Identify which cell holds the provided text, then report its (x, y) central coordinate. 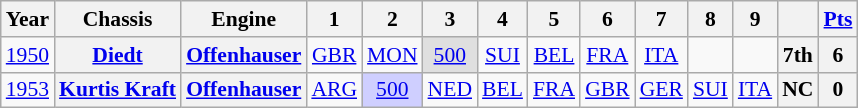
Year (28, 19)
Pts (838, 19)
NC (798, 90)
3 (450, 19)
7 (662, 19)
7th (798, 55)
8 (710, 19)
1 (334, 19)
Diedt (118, 55)
2 (392, 19)
Chassis (118, 19)
Engine (244, 19)
MON (392, 55)
NED (450, 90)
1950 (28, 55)
ARG (334, 90)
1953 (28, 90)
5 (554, 19)
9 (755, 19)
4 (502, 19)
0 (838, 90)
Kurtis Kraft (118, 90)
GER (662, 90)
